Locate the cell with the specified text and output its [x, y] center coordinate. 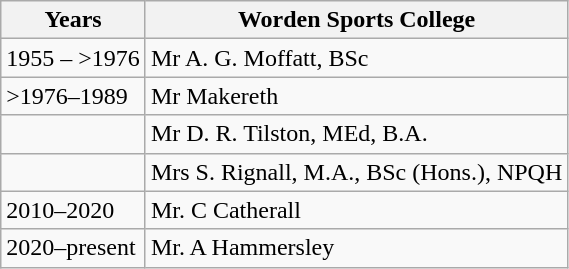
2010–2020 [74, 210]
Mr A. G. Moffatt, BSc [356, 58]
>1976–1989 [74, 96]
Mr Makereth [356, 96]
2020–present [74, 248]
Worden Sports College [356, 20]
Mrs S. Rignall, M.A., BSc (Hons.), NPQH [356, 172]
Years [74, 20]
Mr. A Hammersley [356, 248]
1955 – >1976 [74, 58]
Mr D. R. Tilston, MEd, B.A. [356, 134]
Mr. C Catherall [356, 210]
